From the cell containing the given text, extract its center point as [X, Y] coordinate. 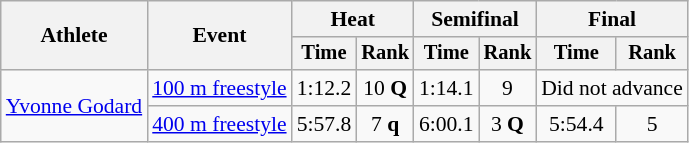
9 [508, 88]
Semifinal [475, 19]
1:14.1 [446, 88]
5 [652, 124]
7 q [385, 124]
10 Q [385, 88]
Heat [353, 19]
Did not advance [612, 88]
Final [612, 19]
Event [219, 36]
5:54.4 [576, 124]
1:12.2 [324, 88]
6:00.1 [446, 124]
3 Q [508, 124]
100 m freestyle [219, 88]
Athlete [74, 36]
400 m freestyle [219, 124]
Yvonne Godard [74, 106]
5:57.8 [324, 124]
